Provide the [x, y] coordinate of the cell's center where the given text is located.  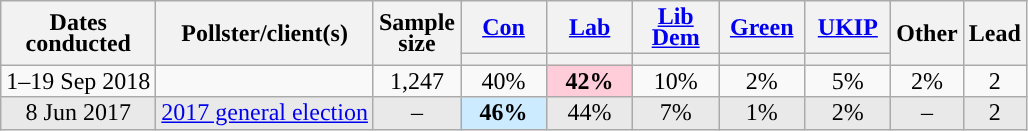
2017 general election [265, 113]
Green [762, 28]
Pollster/client(s) [265, 33]
5% [848, 81]
40% [504, 81]
42% [590, 81]
7% [676, 113]
10% [676, 81]
Lib Dem [676, 28]
Samplesize [416, 33]
Datesconducted [78, 33]
Other [927, 33]
Lab [590, 28]
Lead [994, 33]
1,247 [416, 81]
8 Jun 2017 [78, 113]
46% [504, 113]
44% [590, 113]
1% [762, 113]
1–19 Sep 2018 [78, 81]
UKIP [848, 28]
Con [504, 28]
